Extract the [X, Y] coordinate from the center of the cell holding the provided text.  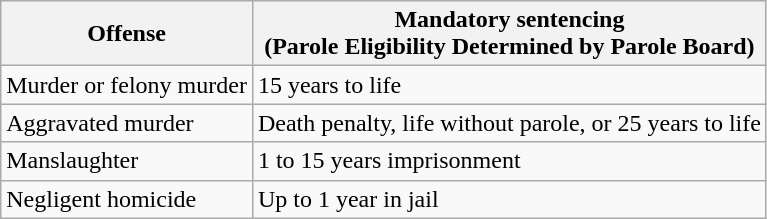
1 to 15 years imprisonment [509, 161]
Death penalty, life without parole, or 25 years to life [509, 123]
Up to 1 year in jail [509, 199]
Mandatory sentencing(Parole Eligibility Determined by Parole Board) [509, 34]
15 years to life [509, 85]
Negligent homicide [127, 199]
Murder or felony murder [127, 85]
Manslaughter [127, 161]
Offense [127, 34]
Aggravated murder [127, 123]
